Detect which cell encompasses the target text, then output its [x, y] center coordinate. 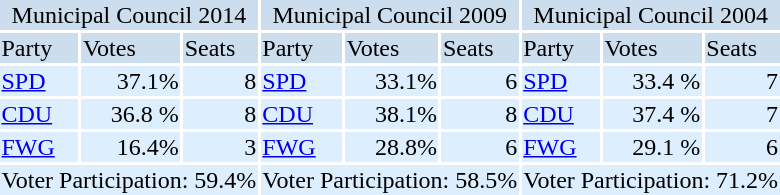
Municipal Council 2004 [651, 15]
36.8 % [130, 114]
33.1% [392, 81]
28.8% [392, 147]
3 [220, 147]
Municipal Council 2009 [390, 15]
38.1% [392, 114]
Voter Participation: 58.5% [390, 180]
37.1% [130, 81]
16.4% [130, 147]
Voter Participation: 59.4% [129, 180]
37.4 % [652, 114]
Municipal Council 2014 [129, 15]
33.4 % [652, 81]
Voter Participation: 71.2% [651, 180]
29.1 % [652, 147]
